Locate the cell with the specified text and output its (x, y) center coordinate. 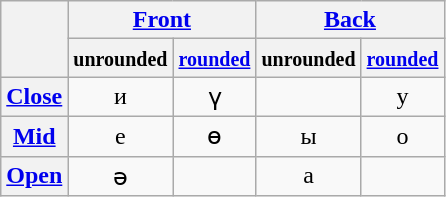
ы (308, 136)
ө (214, 136)
Front (162, 20)
ә (120, 176)
ү (214, 97)
Close (34, 97)
у (402, 97)
а (308, 176)
Open (34, 176)
о (402, 136)
Mid (34, 136)
Back (350, 20)
е (120, 136)
и (120, 97)
